Return [X, Y] of the center of cell containing provided text 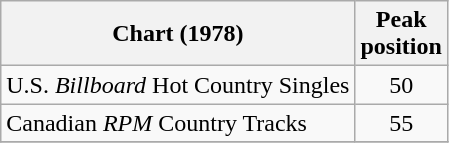
55 [401, 123]
U.S. Billboard Hot Country Singles [178, 85]
50 [401, 85]
Chart (1978) [178, 34]
Canadian RPM Country Tracks [178, 123]
Peakposition [401, 34]
